Extract the (X, Y) coordinate from the center of the cell holding the provided text.  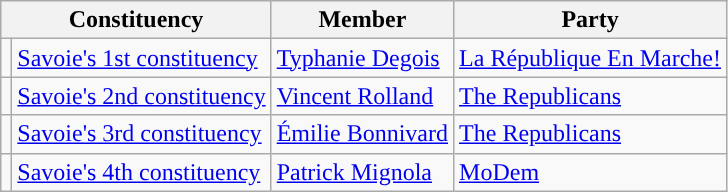
MoDem (590, 172)
Patrick Mignola (362, 172)
Savoie's 2nd constituency (142, 96)
Savoie's 1st constituency (142, 58)
Savoie's 3rd constituency (142, 134)
Savoie's 4th constituency (142, 172)
Party (590, 20)
Vincent Rolland (362, 96)
Member (362, 20)
La République En Marche! (590, 58)
Émilie Bonnivard (362, 134)
Constituency (136, 20)
Typhanie Degois (362, 58)
